Return [x, y] of the center of cell containing provided text 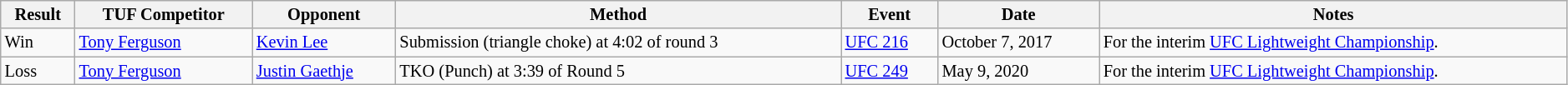
Event [890, 14]
Opponent [324, 14]
UFC 249 [890, 71]
Loss [38, 71]
Notes [1333, 14]
May 9, 2020 [1019, 71]
Method [618, 14]
TUF Competitor [164, 14]
Date [1019, 14]
Submission (triangle choke) at 4:02 of round 3 [618, 42]
Justin Gaethje [324, 71]
Kevin Lee [324, 42]
Result [38, 14]
Win [38, 42]
TKO (Punch) at 3:39 of Round 5 [618, 71]
UFC 216 [890, 42]
October 7, 2017 [1019, 42]
